From the cell containing the given text, extract its center point as (x, y) coordinate. 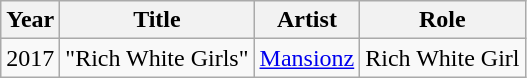
Artist (307, 20)
Title (157, 20)
Role (442, 20)
"Rich White Girls" (157, 58)
Rich White Girl (442, 58)
Mansionz (307, 58)
2017 (30, 58)
Year (30, 20)
